Pinpoint the cell where the given text exists, returning its [x, y] midpoint coordinate. 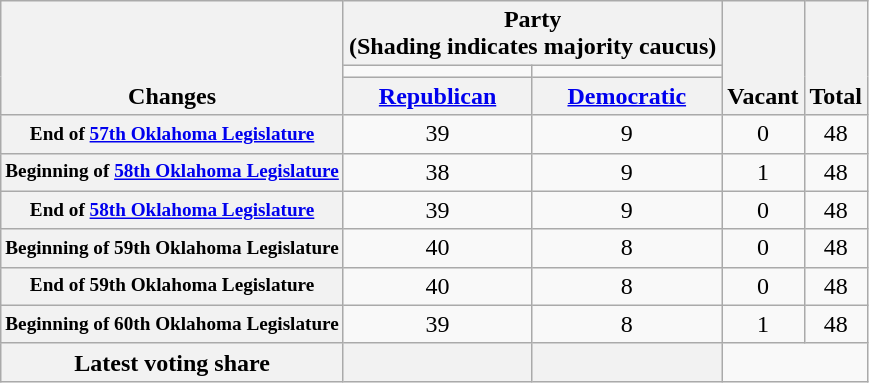
End of 58th Oklahoma Legislature [172, 210]
Beginning of 60th Oklahoma Legislature [172, 324]
Democratic [627, 96]
Republican [437, 96]
Beginning of 58th Oklahoma Legislature [172, 172]
Vacant [763, 58]
Beginning of 59th Oklahoma Legislature [172, 248]
End of 59th Oklahoma Legislature [172, 286]
Latest voting share [172, 362]
End of 57th Oklahoma Legislature [172, 134]
Total [836, 58]
38 [437, 172]
Party (Shading indicates majority caucus) [532, 34]
Changes [172, 58]
